Identify which cell holds the provided text, then report its (X, Y) central coordinate. 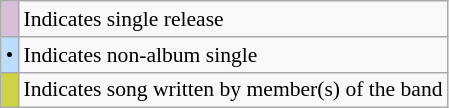
• (10, 55)
Indicates single release (232, 19)
Indicates song written by member(s) of the band (232, 90)
Indicates non-album single (232, 55)
